Scan for the cell matching the given text and deliver its [x, y] coordinate at center. 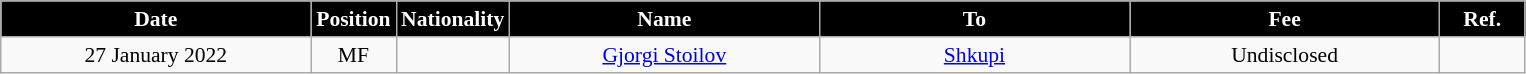
Position [354, 19]
Ref. [1482, 19]
Gjorgi Stoilov [664, 55]
MF [354, 55]
To [974, 19]
Nationality [452, 19]
Name [664, 19]
27 January 2022 [156, 55]
Shkupi [974, 55]
Date [156, 19]
Undisclosed [1285, 55]
Fee [1285, 19]
